From the cell containing the given text, extract its center point as (X, Y) coordinate. 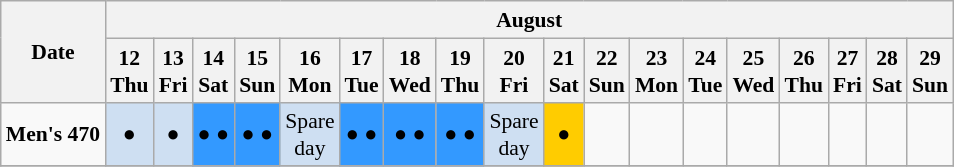
24Tue (705, 70)
17Tue (362, 70)
12Thu (130, 70)
15Sun (257, 70)
Date (53, 52)
19Thu (460, 70)
August (529, 20)
16Mon (310, 70)
27Fri (848, 70)
28Sat (887, 70)
Men's 470 (53, 134)
21Sat (564, 70)
25Wed (753, 70)
22Sun (607, 70)
18Wed (410, 70)
20Fri (514, 70)
14Sat (214, 70)
13Fri (174, 70)
26Thu (804, 70)
29Sun (930, 70)
23Mon (656, 70)
